Return the (X, Y) coordinate for the center point of the cell that contains the specified text.  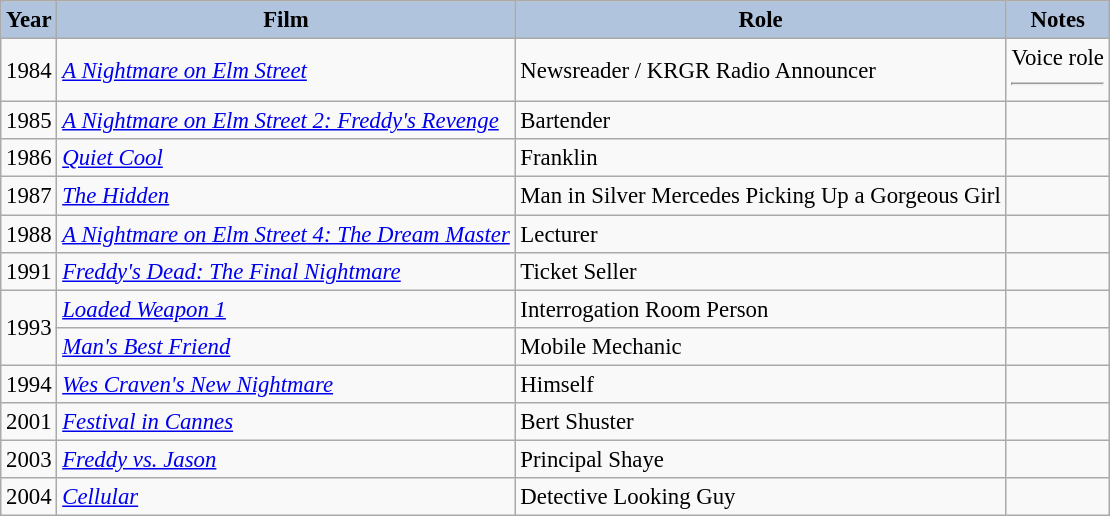
Wes Craven's New Nightmare (286, 384)
Principal Shaye (760, 459)
Man in Silver Mercedes Picking Up a Gorgeous Girl (760, 196)
Festival in Cannes (286, 422)
A Nightmare on Elm Street (286, 70)
Franklin (760, 159)
Cellular (286, 497)
Notes (1058, 20)
Role (760, 20)
1985 (29, 121)
2001 (29, 422)
A Nightmare on Elm Street 2: Freddy's Revenge (286, 121)
2003 (29, 459)
Freddy's Dead: The Final Nightmare (286, 271)
The Hidden (286, 196)
Quiet Cool (286, 159)
A Nightmare on Elm Street 4: The Dream Master (286, 234)
Voice role (1058, 70)
Interrogation Room Person (760, 309)
Loaded Weapon 1 (286, 309)
Man's Best Friend (286, 346)
1991 (29, 271)
Year (29, 20)
Film (286, 20)
Detective Looking Guy (760, 497)
Himself (760, 384)
Mobile Mechanic (760, 346)
1986 (29, 159)
2004 (29, 497)
Bartender (760, 121)
Newsreader / KRGR Radio Announcer (760, 70)
1987 (29, 196)
1988 (29, 234)
Ticket Seller (760, 271)
Bert Shuster (760, 422)
1993 (29, 328)
Freddy vs. Jason (286, 459)
1984 (29, 70)
1994 (29, 384)
Lecturer (760, 234)
